Scan for the cell matching the given text and deliver its (x, y) coordinate at center. 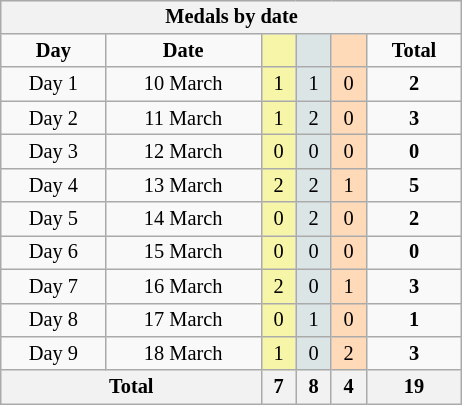
Day 2 (53, 118)
Day 9 (53, 354)
Day 1 (53, 84)
Date (183, 51)
19 (414, 387)
13 March (183, 185)
8 (314, 387)
Day 4 (53, 185)
Day 7 (53, 286)
12 March (183, 152)
5 (414, 185)
14 March (183, 219)
Day 5 (53, 219)
18 March (183, 354)
15 March (183, 253)
16 March (183, 286)
Day 6 (53, 253)
Day 3 (53, 152)
4 (348, 387)
17 March (183, 320)
Medals by date (231, 17)
Day 8 (53, 320)
11 March (183, 118)
Day (53, 51)
7 (278, 387)
10 March (183, 84)
